Find where the given text appears and provide that cell's center as (X, Y) coordinate. 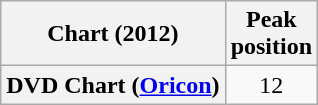
12 (271, 85)
Peak position (271, 34)
DVD Chart (Oricon) (113, 85)
Chart (2012) (113, 34)
